Detect which cell encompasses the target text, then output its (x, y) center coordinate. 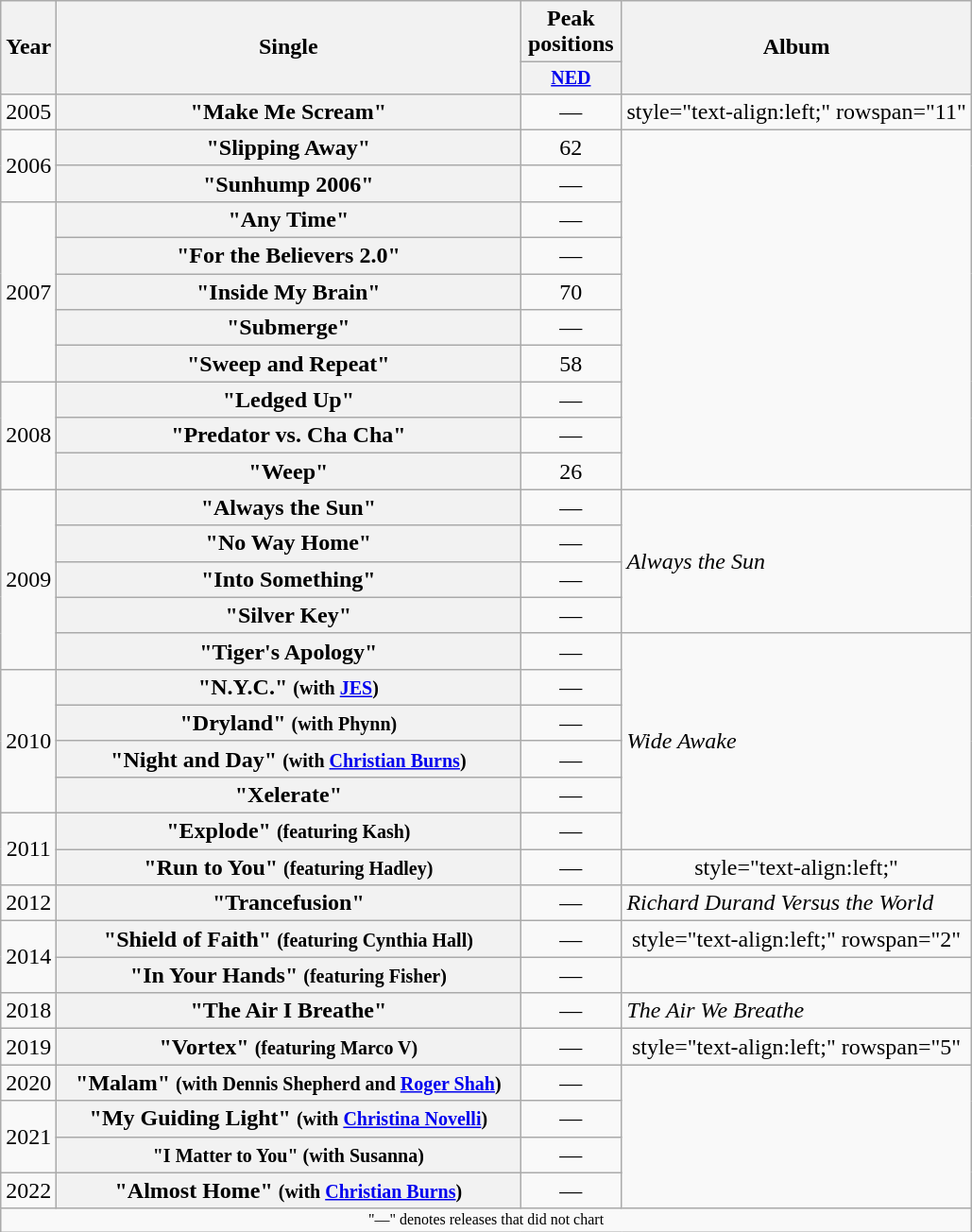
"Predator vs. Cha Cha" (289, 436)
"Xelerate" (289, 795)
70 (571, 292)
"Slipping Away" (289, 147)
Peak positions (571, 32)
Single (289, 47)
"For the Believers 2.0" (289, 256)
2007 (28, 291)
style="text-align:left;" (796, 867)
"Ledged Up" (289, 400)
"Any Time" (289, 219)
2021 (28, 1137)
"Malam" (with Dennis Shepherd and Roger Shah) (289, 1083)
style="text-align:left;" rowspan="11" (796, 111)
2010 (28, 741)
NED (571, 77)
"Always the Sun" (289, 507)
"N.Y.C." (with JES) (289, 687)
"Make Me Scream" (289, 111)
2012 (28, 903)
style="text-align:left;" rowspan="2" (796, 939)
2009 (28, 579)
"Into Something" (289, 579)
"I Matter to You" (with Susanna) (289, 1155)
2018 (28, 1011)
58 (571, 364)
"Silver Key" (289, 615)
Year (28, 47)
2005 (28, 111)
"Almost Home" (with Christian Burns) (289, 1190)
2006 (28, 165)
"My Guiding Light" (with Christina Novelli) (289, 1119)
2011 (28, 849)
2019 (28, 1047)
Always the Sun (796, 561)
"Dryland" (with Phynn) (289, 723)
2014 (28, 957)
"Inside My Brain" (289, 292)
The Air We Breathe (796, 1011)
"Trancefusion" (289, 903)
"Run to You" (featuring Hadley) (289, 867)
"Weep" (289, 471)
"Explode" (featuring Kash) (289, 831)
"Tiger's Apology" (289, 651)
Album (796, 47)
"Sweep and Repeat" (289, 364)
Wide Awake (796, 741)
"Vortex" (featuring Marco V) (289, 1047)
"Sunhump 2006" (289, 183)
"No Way Home" (289, 543)
"Submerge" (289, 328)
2020 (28, 1083)
"In Your Hands" (featuring Fisher) (289, 975)
style="text-align:left;" rowspan="5" (796, 1047)
"The Air I Breathe" (289, 1011)
"—" denotes releases that did not chart (486, 1220)
62 (571, 147)
2022 (28, 1190)
Richard Durand Versus the World (796, 903)
26 (571, 471)
2008 (28, 436)
"Night and Day" (with Christian Burns) (289, 759)
"Shield of Faith" (featuring Cynthia Hall) (289, 939)
